Return (x, y) of the center of cell containing provided text 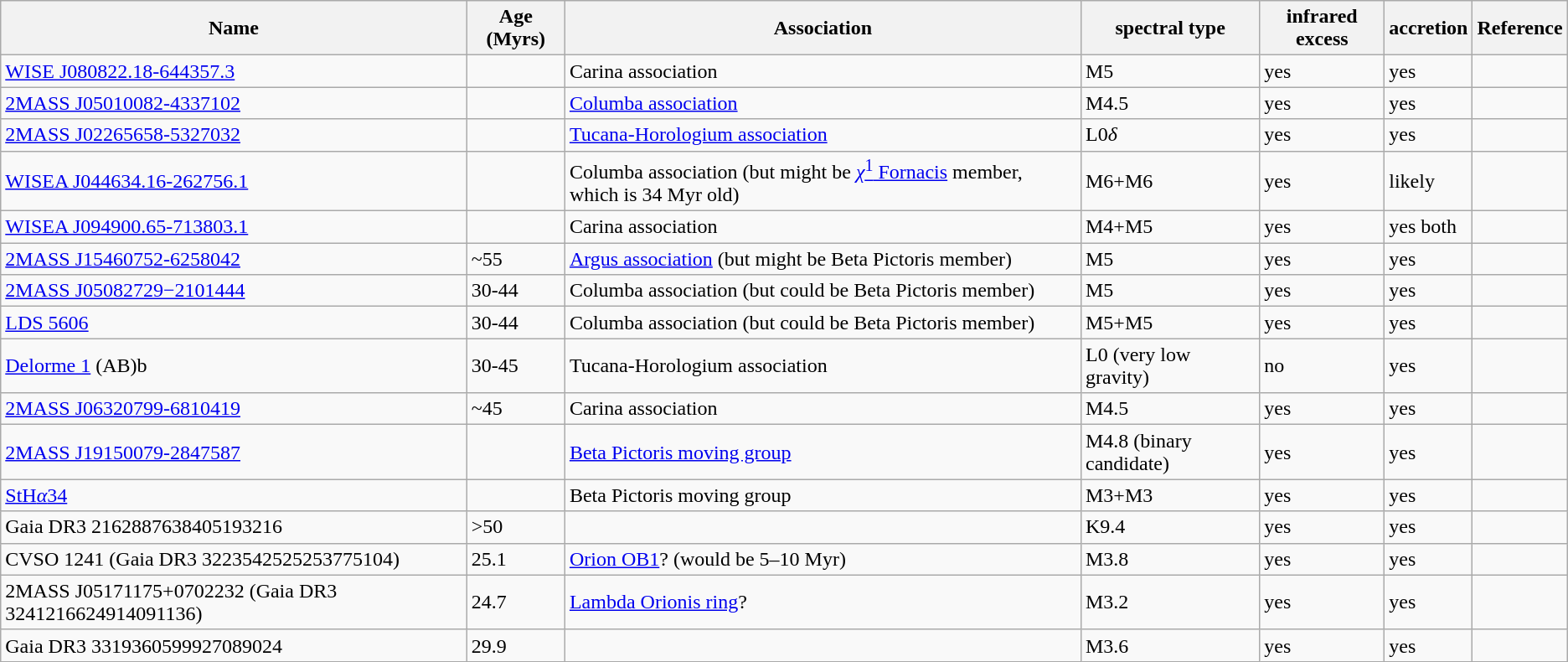
Argus association (but might be Beta Pictoris member) (823, 259)
2MASS J06320799-6810419 (234, 409)
M4+M5 (1169, 227)
spectral type (1169, 28)
WISEA J044634.16-262756.1 (234, 181)
M6+M6 (1169, 181)
~45 (516, 409)
2MASS J15460752-6258042 (234, 259)
Orion OB1? (would be 5–10 Myr) (823, 559)
Age (Myrs) (516, 28)
24.7 (516, 602)
infrared excess (1322, 28)
M3.6 (1169, 645)
M3+M3 (1169, 495)
2MASS J19150079-2847587 (234, 453)
Gaia DR3 3319360599927089024 (234, 645)
M3.8 (1169, 559)
likely (1429, 181)
yes both (1429, 227)
30-45 (516, 365)
Gaia DR3 2162887638405193216 (234, 527)
L0δ (1169, 135)
LDS 5606 (234, 323)
CVSO 1241 (Gaia DR3 3223542525253775104) (234, 559)
StHα34 (234, 495)
~55 (516, 259)
K9.4 (1169, 527)
Lambda Orionis ring? (823, 602)
29.9 (516, 645)
>50 (516, 527)
Columba association (823, 103)
M3.2 (1169, 602)
2MASS J05171175+0702232 (Gaia DR3 3241216624914091136) (234, 602)
M4.8 (binary candidate) (1169, 453)
Columba association (but might be χ1 Fornacis member, which is 34 Myr old) (823, 181)
25.1 (516, 559)
accretion (1429, 28)
WISEA J094900.65-713803.1 (234, 227)
2MASS J05082729−2101444 (234, 291)
2MASS J02265658-5327032 (234, 135)
no (1322, 365)
2MASS J05010082-4337102 (234, 103)
Association (823, 28)
Delorme 1 (AB)b (234, 365)
M5+M5 (1169, 323)
L0 (very low gravity) (1169, 365)
Reference (1519, 28)
Name (234, 28)
WISE J080822.18-644357.3 (234, 71)
